Determine the [x, y] coordinate at the center of the cell enclosing the given text.  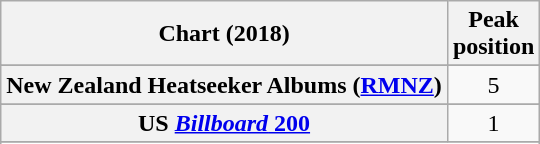
US Billboard 200 [224, 123]
5 [493, 85]
Chart (2018) [224, 34]
1 [493, 123]
New Zealand Heatseeker Albums (RMNZ) [224, 85]
Peak position [493, 34]
